Return the [X, Y] coordinate for the center point of the cell that contains the specified text.  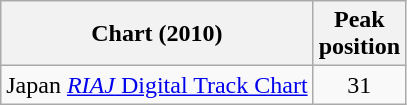
31 [359, 85]
Peakposition [359, 34]
Chart (2010) [157, 34]
Japan RIAJ Digital Track Chart [157, 85]
